Find where the given text appears and provide that cell's center as [X, Y] coordinate. 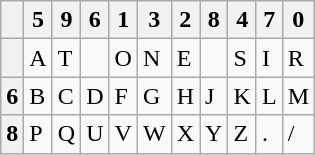
O [123, 58]
P [38, 134]
S [242, 58]
Y [214, 134]
A [38, 58]
B [38, 96]
. [269, 134]
U [95, 134]
1 [123, 20]
D [95, 96]
M [298, 96]
F [123, 96]
3 [154, 20]
N [154, 58]
W [154, 134]
H [185, 96]
Z [242, 134]
L [269, 96]
0 [298, 20]
I [269, 58]
9 [66, 20]
G [154, 96]
7 [269, 20]
5 [38, 20]
T [66, 58]
R [298, 58]
2 [185, 20]
C [66, 96]
X [185, 134]
E [185, 58]
J [214, 96]
V [123, 134]
Q [66, 134]
K [242, 96]
/ [298, 134]
4 [242, 20]
